For the text-containing cell, return its midpoint in [X, Y] coordinate format. 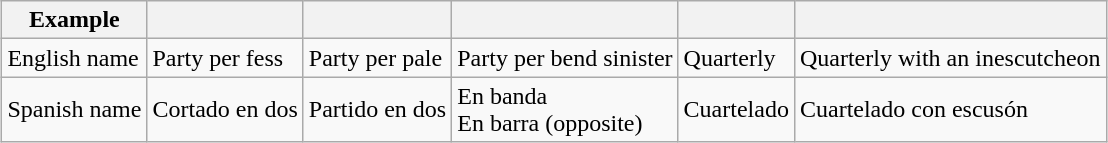
Quarterly [736, 58]
Spanish name [74, 110]
Example [74, 20]
Cortado en dos [225, 110]
English name [74, 58]
Quarterly with an inescutcheon [950, 58]
Party per fess [225, 58]
Party per bend sinister [565, 58]
Party per pale [377, 58]
Cuartelado con escusón [950, 110]
Cuartelado [736, 110]
Partido en dos [377, 110]
En bandaEn barra (opposite) [565, 110]
